Return [X, Y] of the center of cell containing provided text 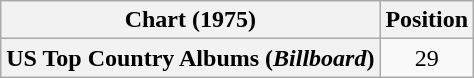
US Top Country Albums (Billboard) [190, 58]
29 [427, 58]
Position [427, 20]
Chart (1975) [190, 20]
